Find where the given text appears and provide that cell's center as [x, y] coordinate. 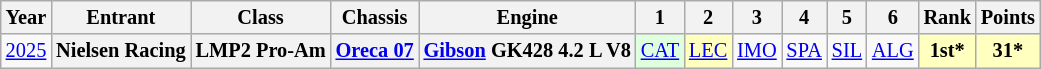
5 [847, 17]
SPA [804, 51]
Entrant [120, 17]
Chassis [375, 17]
SIL [847, 51]
2025 [26, 51]
LMP2 Pro-Am [261, 51]
ALG [893, 51]
CAT [660, 51]
Class [261, 17]
Rank [948, 17]
6 [893, 17]
Year [26, 17]
4 [804, 17]
1 [660, 17]
3 [756, 17]
2 [708, 17]
Nielsen Racing [120, 51]
31* [1008, 51]
Engine [528, 17]
IMO [756, 51]
LEC [708, 51]
Points [1008, 17]
Oreca 07 [375, 51]
Gibson GK428 4.2 L V8 [528, 51]
1st* [948, 51]
